Provide the (x, y) coordinate of the cell's center where the given text is located.  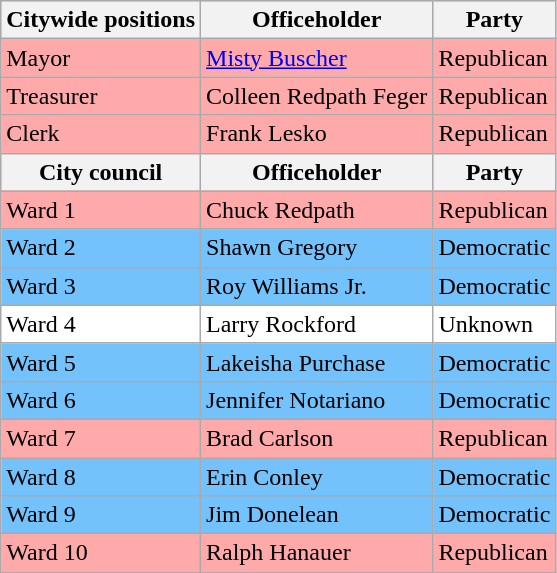
Chuck Redpath (317, 210)
Lakeisha Purchase (317, 362)
Ward 5 (101, 362)
Frank Lesko (317, 134)
Ward 6 (101, 400)
Jim Donelean (317, 515)
Roy Williams Jr. (317, 286)
Ward 2 (101, 248)
Ward 3 (101, 286)
Brad Carlson (317, 438)
Colleen Redpath Feger (317, 96)
Ward 1 (101, 210)
Ward 10 (101, 553)
Ward 7 (101, 438)
Treasurer (101, 96)
Erin Conley (317, 477)
Jennifer Notariano (317, 400)
Misty Buscher (317, 58)
Ward 9 (101, 515)
Ralph Hanauer (317, 553)
City council (101, 172)
Ward 4 (101, 324)
Citywide positions (101, 20)
Mayor (101, 58)
Shawn Gregory (317, 248)
Larry Rockford (317, 324)
Clerk (101, 134)
Unknown (494, 324)
Ward 8 (101, 477)
